Locate the cell with the specified text and output its (X, Y) center coordinate. 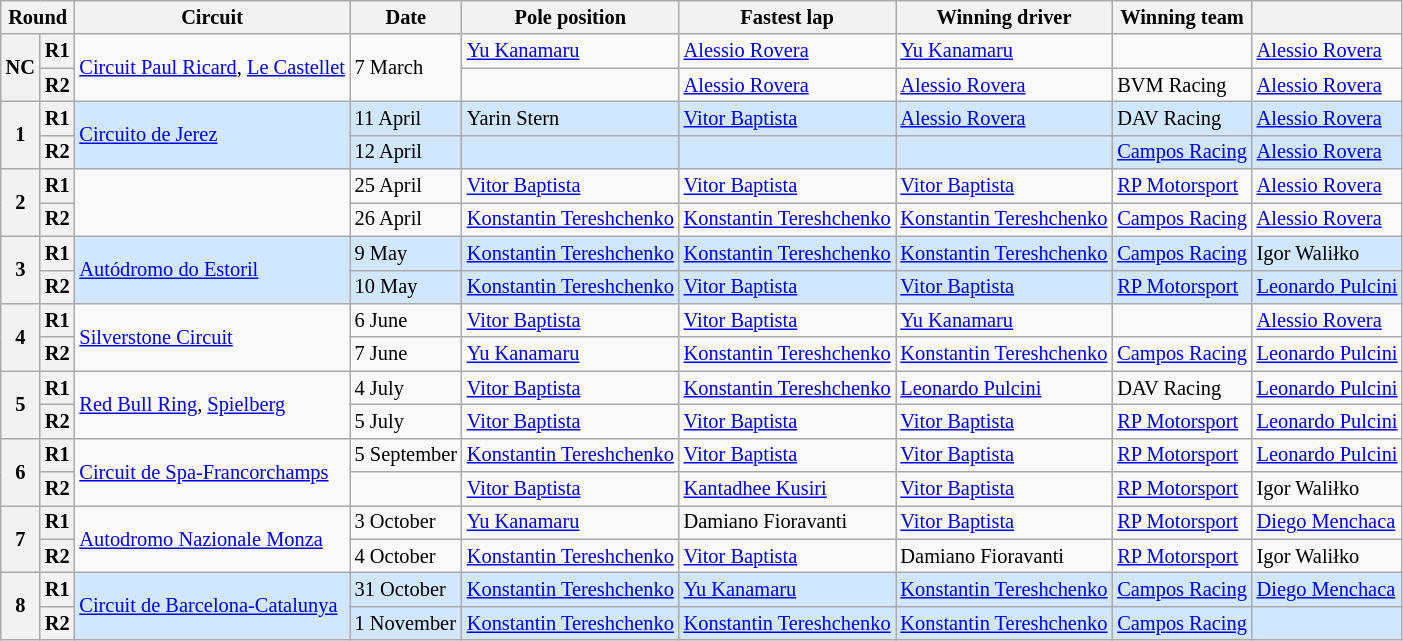
Round (38, 17)
Circuit (212, 17)
9 May (406, 253)
5 September (406, 455)
Winning team (1182, 17)
Winning driver (1004, 17)
Autódromo do Estoril (212, 270)
Red Bull Ring, Spielberg (212, 404)
6 (20, 472)
5 July (406, 421)
10 May (406, 287)
Yarin Stern (570, 118)
Circuit de Barcelona-Catalunya (212, 606)
5 (20, 404)
3 (20, 270)
Circuit Paul Ricard, Le Castellet (212, 68)
1 November (406, 623)
11 April (406, 118)
3 October (406, 522)
31 October (406, 589)
Kantadhee Kusiri (788, 489)
Date (406, 17)
12 April (406, 152)
7 March (406, 68)
7 (20, 538)
NC (20, 68)
2 (20, 202)
8 (20, 606)
4 October (406, 556)
Circuito de Jerez (212, 134)
25 April (406, 186)
Pole position (570, 17)
Fastest lap (788, 17)
Silverstone Circuit (212, 336)
6 June (406, 320)
Circuit de Spa-Francorchamps (212, 472)
4 (20, 336)
BVM Racing (1182, 85)
Autodromo Nazionale Monza (212, 538)
1 (20, 134)
4 July (406, 388)
7 June (406, 354)
26 April (406, 219)
